Output the (x, y) coordinate of the center of the cell containing the given text.  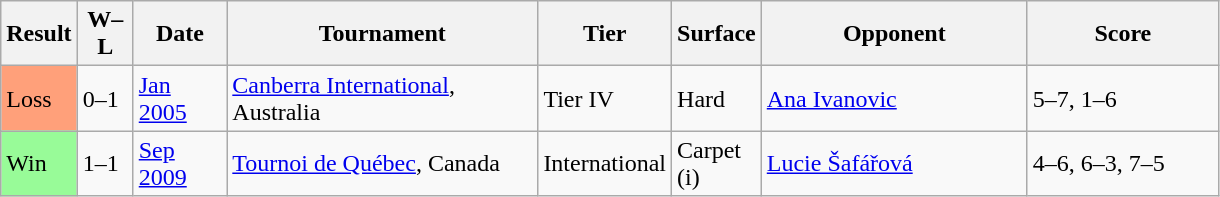
Loss (39, 98)
Sep 2009 (180, 164)
Tier IV (605, 98)
W–L (105, 34)
Date (180, 34)
International (605, 164)
Opponent (894, 34)
5–7, 1–6 (1122, 98)
Canberra International, Australia (382, 98)
Jan 2005 (180, 98)
Tournoi de Québec, Canada (382, 164)
Ana Ivanovic (894, 98)
Result (39, 34)
1–1 (105, 164)
Hard (717, 98)
Tier (605, 34)
Score (1122, 34)
Win (39, 164)
Lucie Šafářová (894, 164)
Tournament (382, 34)
Carpet (i) (717, 164)
Surface (717, 34)
4–6, 6–3, 7–5 (1122, 164)
0–1 (105, 98)
